Determine the [x, y] coordinate at the center of the cell enclosing the given text.  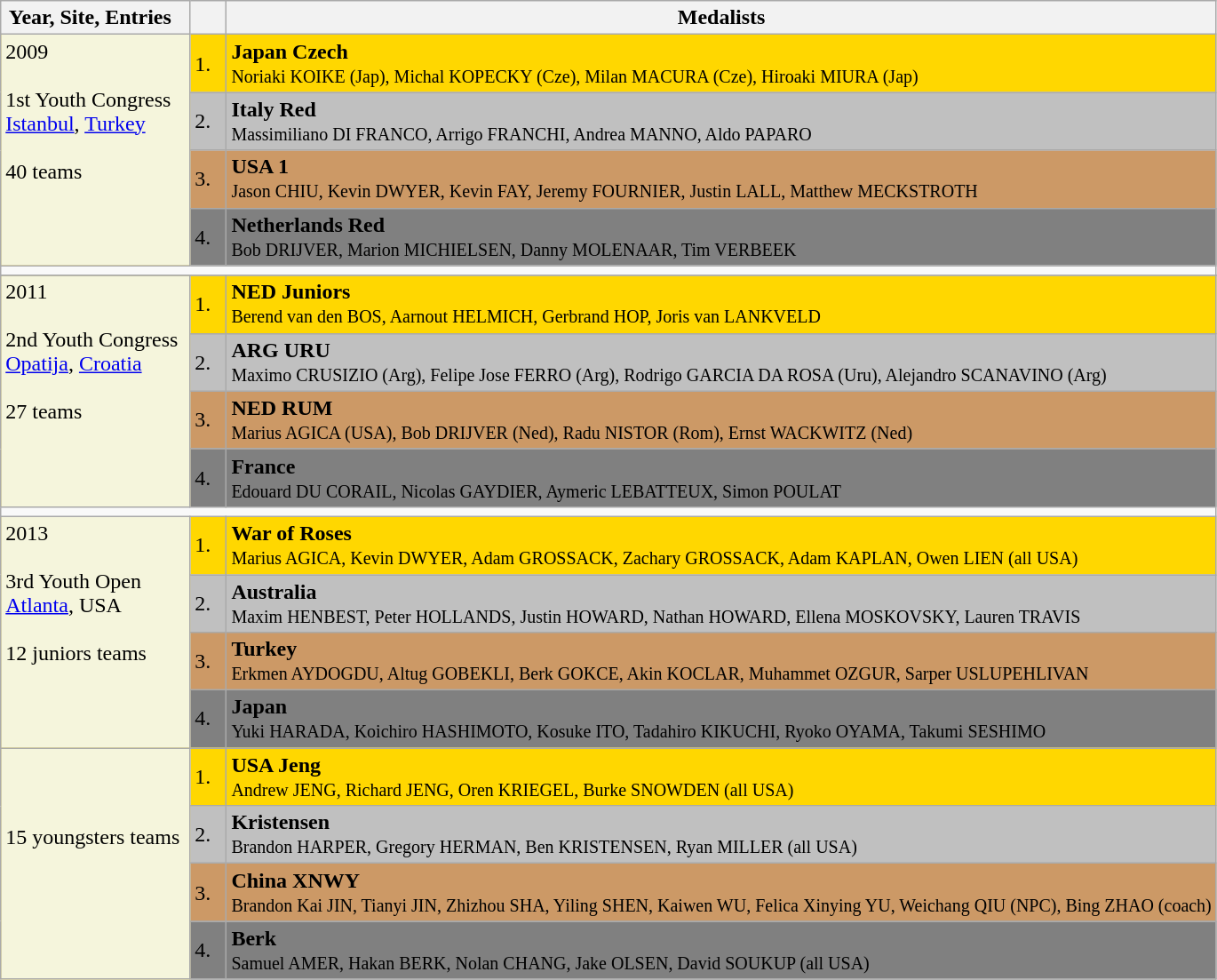
Turkey Erkmen AYDOGDU, Altug GOBEKLI, Berk GOKCE, Akin KOCLAR, Muhammet OZGUR, Sarper USLUPEHLIVAN [721, 661]
2013 3rd Youth Open Atlanta, USA 12 juniors teams [96, 632]
Kristensen Brandon HARPER, Gregory HERMAN, Ben KRISTENSEN, Ryan MILLER (all USA) [721, 835]
Australia Maxim HENBEST, Peter HOLLANDS, Justin HOWARD, Nathan HOWARD, Ellena MOSKOVSKY, Lauren TRAVIS [721, 602]
NED Juniors Berend van den BOS, Aarnout HELMICH, Gerbrand HOP, Joris van LANKVELD [721, 304]
2009 1st Youth Congress Istanbul, Turkey 40 teams [96, 150]
Berk Samuel AMER, Hakan BERK, Nolan CHANG, Jake OLSEN, David SOUKUP (all USA) [721, 951]
NED RUM Marius AGICA (USA), Bob DRIJVER (Ned), Radu NISTOR (Rom), Ernst WACKWITZ (Ned) [721, 419]
2011 2nd Youth Congress Opatija, Croatia 27 teams [96, 391]
Japan Yuki HARADA, Koichiro HASHIMOTO, Kosuke ITO, Tadahiro KIKUCHI, Ryoko OYAMA, Takumi SESHIMO [721, 720]
ARG URU Maximo CRUSIZIO (Arg), Felipe Jose FERRO (Arg), Rodrigo GARCIA DA ROSA (Uru), Alejandro SCANAVINO (Arg) [721, 363]
China XNWY Brandon Kai JIN, Tianyi JIN, Zhizhou SHA, Yiling SHEN, Kaiwen WU, Felica Xinying YU, Weichang QIU (NPC), Bing ZHAO (coach) [721, 892]
Year, Site, Entries [96, 18]
Italy Red Massimiliano DI FRANCO, Arrigo FRANCHI, Andrea MANNO, Aldo PAPARO [721, 121]
France Edouard DU CORAIL, Nicolas GAYDIER, Aymeric LEBATTEUX, Simon POULAT [721, 478]
USA 1 Jason CHIU, Kevin DWYER, Kevin FAY, Jeremy FOURNIER, Justin LALL, Matthew MECKSTROTH [721, 179]
War of Roses Marius AGICA, Kevin DWYER, Adam GROSSACK, Zachary GROSSACK, Adam KAPLAN, Owen LIEN (all USA) [721, 546]
USA Jeng Andrew JENG, Richard JENG, Oren KRIEGEL, Burke SNOWDEN (all USA) [721, 777]
Japan Czech Noriaki KOIKE (Jap), Michal KOPECKY (Cze), Milan MACURA (Cze), Hiroaki MIURA (Jap) [721, 64]
Medalists [721, 18]
15 youngsters teams [96, 864]
Netherlands Red Bob DRIJVER, Marion MICHIELSEN, Danny MOLENAAR, Tim VERBEEK [721, 236]
